Detect which cell encompasses the target text, then output its [x, y] center coordinate. 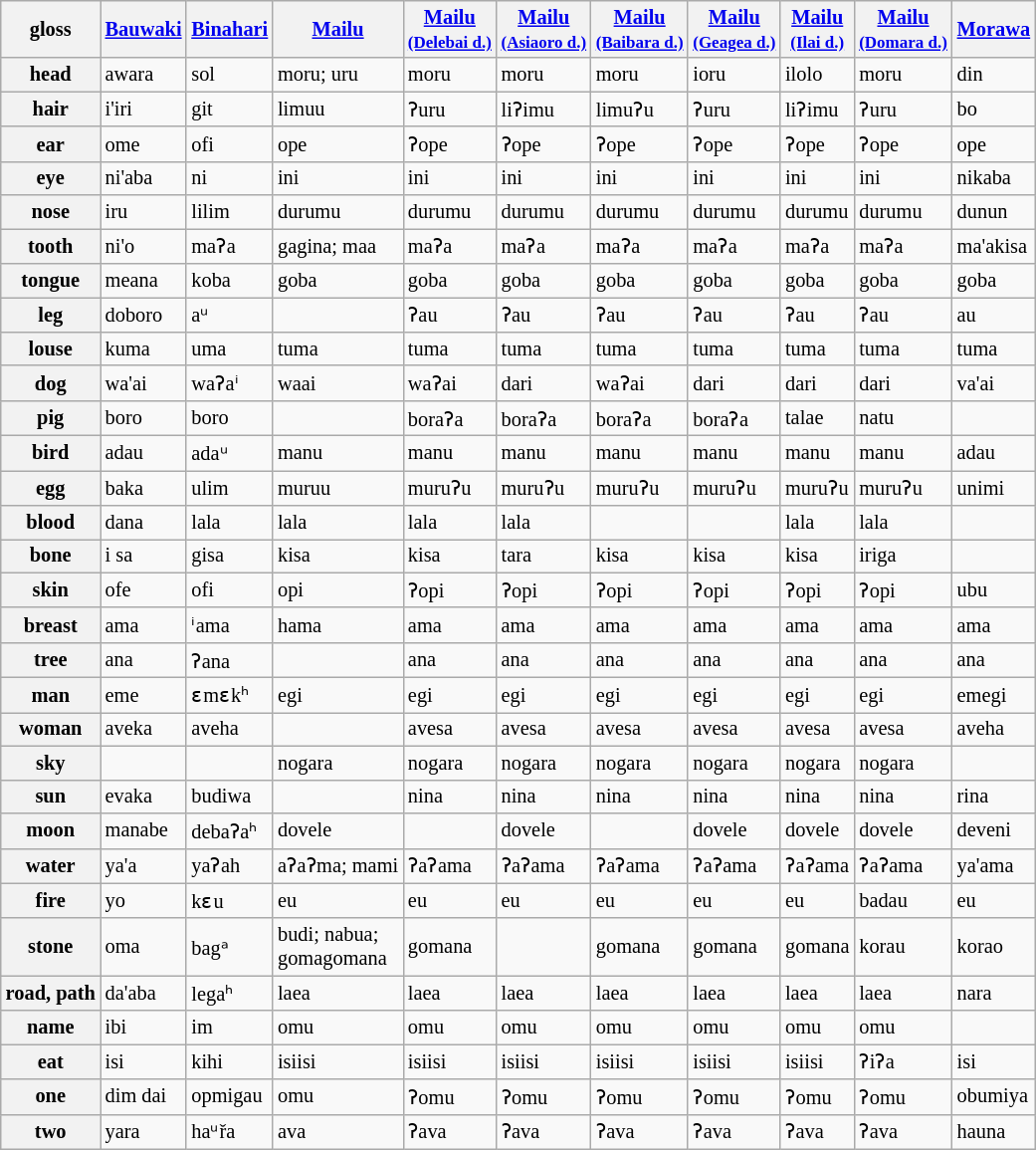
skin [51, 589]
adaᵘ [229, 452]
hauna [993, 1131]
two [51, 1131]
bird [51, 452]
bone [51, 556]
Mailu(Geagea d.) [734, 29]
ni'aba [143, 178]
talae [817, 418]
ava [338, 1131]
gagina; maa [338, 245]
lilim [229, 212]
aʔaʔma; mami [338, 866]
blood [51, 523]
hair [51, 110]
korao [993, 947]
tooth [51, 245]
natu [903, 418]
man [51, 695]
haᵘřa [229, 1131]
iriga [903, 556]
awara [143, 75]
dim dai [143, 1097]
unimi [993, 488]
Mailu(Ilai d.) [817, 29]
kɛu [229, 900]
gisa [229, 556]
moon [51, 830]
sol [229, 75]
baka [143, 488]
dana [143, 523]
bagᵃ [229, 947]
Mailu [338, 29]
ni [229, 178]
waai [338, 382]
ulim [229, 488]
oma [143, 947]
ɛmɛkʰ [229, 695]
limuʔu [639, 110]
emegi [993, 695]
meana [143, 280]
head [51, 75]
ya'a [143, 866]
ⁱama [229, 625]
road, path [51, 994]
git [229, 110]
leg [51, 315]
Binahari [229, 29]
kuma [143, 348]
ya'ama [993, 866]
tree [51, 659]
ubu [993, 589]
ioru [734, 75]
debaʔaʰ [229, 830]
stone [51, 947]
manabe [143, 830]
uma [229, 348]
din [993, 75]
ome [143, 143]
ʔiʔa [903, 1061]
deveni [993, 830]
hama [338, 625]
sky [51, 763]
tongue [51, 280]
kihi [229, 1061]
Mailu(Asiaoro d.) [543, 29]
waʔaⁱ [229, 382]
au [993, 315]
yo [143, 900]
opmigau [229, 1097]
i sa [143, 556]
name [51, 1028]
muruu [338, 488]
budi; nabua;gomagomana [338, 947]
gloss [51, 29]
ofe [143, 589]
budiwa [229, 797]
moru; uru [338, 75]
iru [143, 212]
evaka [143, 797]
pig [51, 418]
yaʔah [229, 866]
ear [51, 143]
badau [903, 900]
dunun [993, 212]
rina [993, 797]
doboro [143, 315]
wa'ai [143, 382]
ni'o [143, 245]
im [229, 1028]
nara [993, 994]
egg [51, 488]
yara [143, 1131]
dog [51, 382]
sun [51, 797]
eat [51, 1061]
fire [51, 900]
legaʰ [229, 994]
va'ai [993, 382]
aveka [143, 729]
eme [143, 695]
koba [229, 280]
breast [51, 625]
nikaba [993, 178]
tara [543, 556]
one [51, 1097]
bo [993, 110]
eye [51, 178]
korau [903, 947]
ʔana [229, 659]
water [51, 866]
ibi [143, 1028]
Mailu(Delebai d.) [450, 29]
Morawa [993, 29]
opi [338, 589]
limuu [338, 110]
i'iri [143, 110]
Mailu(Domara d.) [903, 29]
ilolo [817, 75]
ma'akisa [993, 245]
nose [51, 212]
aᵘ [229, 315]
woman [51, 729]
Bauwaki [143, 29]
da'aba [143, 994]
Mailu(Baibara d.) [639, 29]
obumiya [993, 1097]
louse [51, 348]
